For the text-containing cell, return its midpoint in [X, Y] coordinate format. 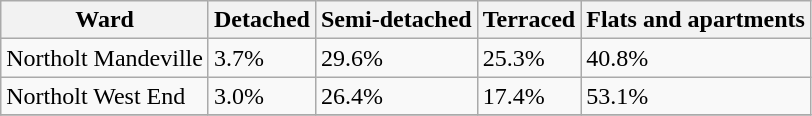
17.4% [528, 96]
Detached [262, 20]
40.8% [696, 58]
26.4% [396, 96]
3.7% [262, 58]
29.6% [396, 58]
Terraced [528, 20]
Flats and apartments [696, 20]
3.0% [262, 96]
Ward [105, 20]
Semi-detached [396, 20]
25.3% [528, 58]
Northolt West End [105, 96]
53.1% [696, 96]
Northolt Mandeville [105, 58]
